Output the [x, y] coordinate of the center of the cell containing the given text.  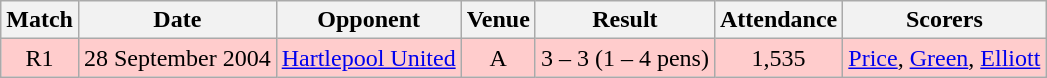
Scorers [944, 20]
Result [624, 20]
Price, Green, Elliott [944, 58]
Attendance [778, 20]
Venue [498, 20]
28 September 2004 [177, 58]
1,535 [778, 58]
Date [177, 20]
Match [40, 20]
A [498, 58]
3 – 3 (1 – 4 pens) [624, 58]
Hartlepool United [368, 58]
Opponent [368, 20]
R1 [40, 58]
